Find where the given text appears and provide that cell's center as [x, y] coordinate. 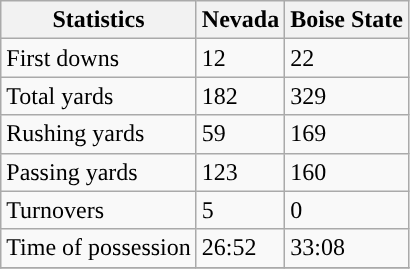
22 [347, 58]
Rushing yards [99, 134]
Time of possession [99, 248]
5 [240, 210]
329 [347, 96]
Total yards [99, 96]
26:52 [240, 248]
33:08 [347, 248]
First downs [99, 58]
182 [240, 96]
Nevada [240, 20]
169 [347, 134]
59 [240, 134]
123 [240, 172]
0 [347, 210]
12 [240, 58]
Statistics [99, 20]
Turnovers [99, 210]
Boise State [347, 20]
Passing yards [99, 172]
160 [347, 172]
